Find where the given text appears and provide that cell's center as (X, Y) coordinate. 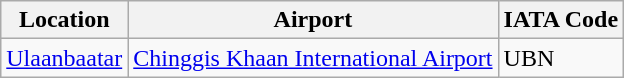
Ulaanbaatar (64, 58)
Airport (313, 20)
Chinggis Khaan International Airport (313, 58)
IATA Code (561, 20)
UBN (561, 58)
Location (64, 20)
